Identify which cell holds the provided text, then report its (X, Y) central coordinate. 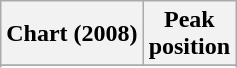
Peak position (189, 34)
Chart (2008) (72, 34)
